Output the (x, y) coordinate of the center of the cell containing the given text.  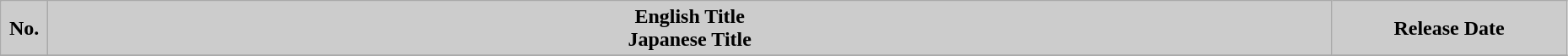
English TitleJapanese Title (689, 29)
Release Date (1449, 29)
No. (24, 29)
